Scan for the cell matching the given text and deliver its (X, Y) coordinate at center. 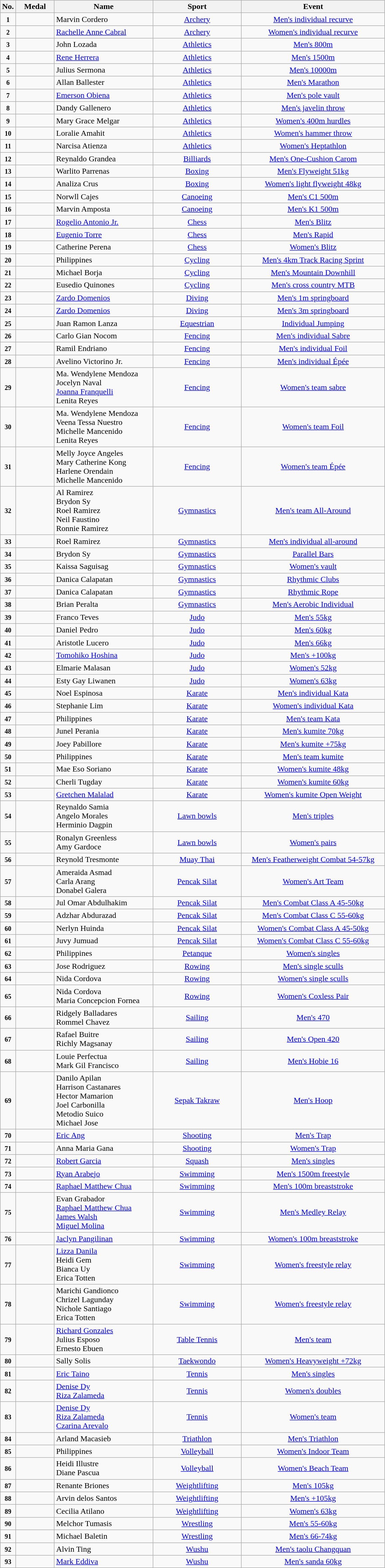
Catherine Perena (103, 247)
63 (8, 966)
Louie PerfectuaMark Gil Francisco (103, 1061)
Men's 55-60kg (313, 1523)
44 (8, 680)
Women's pairs (313, 842)
Brian Peralta (103, 605)
Alvin Ting (103, 1549)
Women's 52kg (313, 668)
Warlito Parrenas (103, 171)
Men's 4km Track Racing Sprint (313, 260)
Men's Hoop (313, 1101)
Women's Coxless Pair (313, 996)
Men's 1m springboard (313, 298)
Jul Omar Abdulhakim (103, 903)
19 (8, 247)
3 (8, 45)
Men's 470 (313, 1017)
Renante Briones (103, 1485)
Billiards (197, 159)
Michael Baletin (103, 1536)
Ameraida AsmadCarla ArangDonabel Galera (103, 881)
Men's kumite 70kg (313, 731)
Ryan Arabejo (103, 1173)
Men's triples (313, 816)
10 (8, 133)
Sally Solis (103, 1361)
Men's pole vault (313, 95)
Muay Thai (197, 859)
Stephanie Lim (103, 706)
32 (8, 511)
Mae Eso Soriano (103, 769)
Men's Hobie 16 (313, 1061)
51 (8, 769)
50 (8, 757)
Women's singles (313, 954)
Petanque (197, 954)
Women's individual Kata (313, 706)
Women's Beach Team (313, 1469)
Denise DyRiza Zalameda (103, 1391)
Adzhar Abdurazad (103, 915)
39 (8, 617)
Taekwondo (197, 1361)
Carlo Gian Nocom (103, 336)
Ramil Endriano (103, 348)
71 (8, 1148)
Men's 10000m (313, 70)
Rhythmic Rope (313, 592)
53 (8, 794)
89 (8, 1511)
Ma. Wendylene MendozaVeena Tessa NuestroMichelle MancenidoLenita Reyes (103, 427)
Juvy Jumuad (103, 941)
59 (8, 915)
Evan GrabadorRaphael Matthew ChuaJames WalshMiguel Molina (103, 1212)
Women's Trap (313, 1148)
Women's Combat Class C 55-60kg (313, 941)
Kaissa Saguisag (103, 567)
Men's C1 500m (313, 197)
47 (8, 719)
33 (8, 541)
No. (8, 7)
Women's hammer throw (313, 133)
42 (8, 655)
Equestrian (197, 323)
Mark Eddiva (103, 1562)
43 (8, 668)
Ronalyn GreenlessAmy Gardoce (103, 842)
Allan Ballester (103, 83)
69 (8, 1101)
45 (8, 693)
84 (8, 1439)
Narcisa Atienza (103, 146)
Danilo ApilanHarrison CastanaresHector MamarionJoel CarbonillaMetodio SuicoMichael Jose (103, 1101)
77 (8, 1265)
82 (8, 1391)
Men's Aerobic Individual (313, 605)
Arland Macasieb (103, 1439)
Women's Heptathlon (313, 146)
16 (8, 209)
87 (8, 1485)
Cecilia Atilano (103, 1511)
Individual Jumping (313, 323)
Roel Ramirez (103, 541)
9 (8, 120)
Men's 3m springboard (313, 310)
Mary Grace Melgar (103, 120)
55 (8, 842)
Women's team Épée (313, 466)
Eugenio Torre (103, 235)
Avelino Victorino Jr. (103, 361)
Men's individual Kata (313, 693)
28 (8, 361)
8 (8, 108)
Women's kumite 48kg (313, 769)
Eusedio Quinones (103, 285)
Marvin Amposta (103, 209)
66 (8, 1017)
Raphael Matthew Chua (103, 1186)
Noel Espinosa (103, 693)
Parallel Bars (313, 554)
14 (8, 184)
Eric Ang (103, 1135)
90 (8, 1523)
41 (8, 642)
Cherli Tugday (103, 782)
Triathlon (197, 1439)
Men's team (313, 1339)
Marichi GandioncoChrizel LagundayNichole SantiagoErica Totten (103, 1304)
36 (8, 579)
Reynaldo Grandea (103, 159)
Women's Indoor Team (313, 1451)
73 (8, 1173)
Women's team Foil (313, 427)
Men's Trap (313, 1135)
91 (8, 1536)
Women's kumite 60kg (313, 782)
57 (8, 881)
Sepak Takraw (197, 1101)
Men's 100m breaststroke (313, 1186)
20 (8, 260)
64 (8, 979)
92 (8, 1549)
Table Tennis (197, 1339)
Emerson Obiena (103, 95)
12 (8, 159)
Juan Ramon Lanza (103, 323)
Women's doubles (313, 1391)
Men's 105kg (313, 1485)
Men's Featherweight Combat 54-57kg (313, 859)
Rhythmic Clubs (313, 579)
Name (103, 7)
Men's individual Sabre (313, 336)
Men's Medley Relay (313, 1212)
68 (8, 1061)
46 (8, 706)
4 (8, 57)
Sport (197, 7)
17 (8, 222)
Women's Combat Class A 45-50kg (313, 928)
88 (8, 1498)
Men's team Kata (313, 719)
Women's team sabre (313, 387)
Denise DyRiza ZalamedaCzarina Arevalo (103, 1417)
Women's Blitz (313, 247)
Anna Maria Gana (103, 1148)
Men's Rapid (313, 235)
Men's single sculls (313, 966)
Men's Marathon (313, 83)
75 (8, 1212)
7 (8, 95)
56 (8, 859)
83 (8, 1417)
21 (8, 272)
Heidi IllustreDiane Pascua (103, 1469)
5 (8, 70)
31 (8, 466)
Joey Pabillore (103, 744)
Rogelio Antonio Jr. (103, 222)
Junel Perania (103, 731)
62 (8, 954)
Women's Art Team (313, 881)
1 (8, 19)
Rene Herrera (103, 57)
Eric Taino (103, 1374)
Dandy Gallenero (103, 108)
Men's individual recurve (313, 19)
Jaclyn Pangilinan (103, 1239)
Women's individual recurve (313, 32)
26 (8, 336)
Brydon Sy (103, 554)
6 (8, 83)
Women's 100m breaststroke (313, 1239)
Women's light flyweight 48kg (313, 184)
Squash (197, 1161)
Nerlyn Huinda (103, 928)
Men's One-Cushion Carom (313, 159)
22 (8, 285)
Men's javelin throw (313, 108)
38 (8, 605)
Women's team (313, 1417)
Tomohiko Hoshina (103, 655)
93 (8, 1562)
Men's kumite +75kg (313, 744)
Men's 66kg (313, 642)
Nida Cordova (103, 979)
Men's taolu Changquan (313, 1549)
Men's Triathlon (313, 1439)
Men's team All-Around (313, 511)
Melly Joyce AngelesMary Catherine KongHarlene OrendainMichelle Mancenido (103, 466)
Men's Flyweight 51kg (313, 171)
Robert Garcia (103, 1161)
Event (313, 7)
Arvin delos Santos (103, 1498)
Richard GonzalesJulius EsposoErnesto Ebuen (103, 1339)
Men's 1500m freestyle (313, 1173)
Men's 800m (313, 45)
40 (8, 630)
79 (8, 1339)
John Lozada (103, 45)
72 (8, 1161)
Men's team kumite (313, 757)
Medal (35, 7)
13 (8, 171)
Nida CordovaMaria Concepcion Fornea (103, 996)
Ma. Wendylene MendozaJocelyn NavalJoanna FranquelliLenita Reyes (103, 387)
Franco Teves (103, 617)
Jose Rodriguez (103, 966)
37 (8, 592)
Men's Mountain Downhill (313, 272)
Women's Heavyweight +72kg (313, 1361)
Women's vault (313, 567)
15 (8, 197)
Ridgely BalladaresRommel Chavez (103, 1017)
2 (8, 32)
48 (8, 731)
Men's Combat Class C 55-60kg (313, 915)
Marvin Cordero (103, 19)
Rachelle Anne Cabral (103, 32)
Reynold Tresmonte (103, 859)
65 (8, 996)
25 (8, 323)
Women's 400m hurdles (313, 120)
Reynaldo SamiaAngelo MoralesHerminio Dagpin (103, 816)
Rafael BuitreRichly Magsanay (103, 1039)
Women's kumite Open Weight (313, 794)
35 (8, 567)
Men's +100kg (313, 655)
Men's K1 500m (313, 209)
70 (8, 1135)
Men's individual Foil (313, 348)
Aristotle Lucero (103, 642)
34 (8, 554)
85 (8, 1451)
81 (8, 1374)
Women's single sculls (313, 979)
Daniel Pedro (103, 630)
30 (8, 427)
Men's Combat Class A 45-50kg (313, 903)
74 (8, 1186)
Analiza Crus (103, 184)
60 (8, 928)
Men's 60kg (313, 630)
Esty Gay Liwanen (103, 680)
86 (8, 1469)
Melchor Tumasis (103, 1523)
23 (8, 298)
67 (8, 1039)
Men's 66-74kg (313, 1536)
61 (8, 941)
Men's individual Épée (313, 361)
80 (8, 1361)
11 (8, 146)
Gretchen Malalad (103, 794)
Loralie Amahit (103, 133)
18 (8, 235)
76 (8, 1239)
Men's sanda 60kg (313, 1562)
Lizza DanilaHeidi GemBianca UyErica Totten (103, 1265)
27 (8, 348)
Men's cross country MTB (313, 285)
58 (8, 903)
Men's 55kg (313, 617)
49 (8, 744)
Michael Borja (103, 272)
Elmarie Malasan (103, 668)
Norwll Cajes (103, 197)
Men's 1500m (313, 57)
Julius Sermona (103, 70)
78 (8, 1304)
52 (8, 782)
29 (8, 387)
Men's Open 420 (313, 1039)
54 (8, 816)
Al RamirezBrydon SyRoel RamirezNeil FaustinoRonnie Ramirez (103, 511)
Men's +105kg (313, 1498)
Men's individual all-around (313, 541)
Men's Blitz (313, 222)
24 (8, 310)
